Return the [x, y] coordinate for the center point of the cell that contains the specified text.  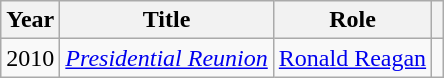
Ronald Reagan [352, 58]
Role [352, 20]
Title [166, 20]
Presidential Reunion [166, 58]
Year [30, 20]
2010 [30, 58]
